Output the [X, Y] coordinate of the center of the cell containing the given text.  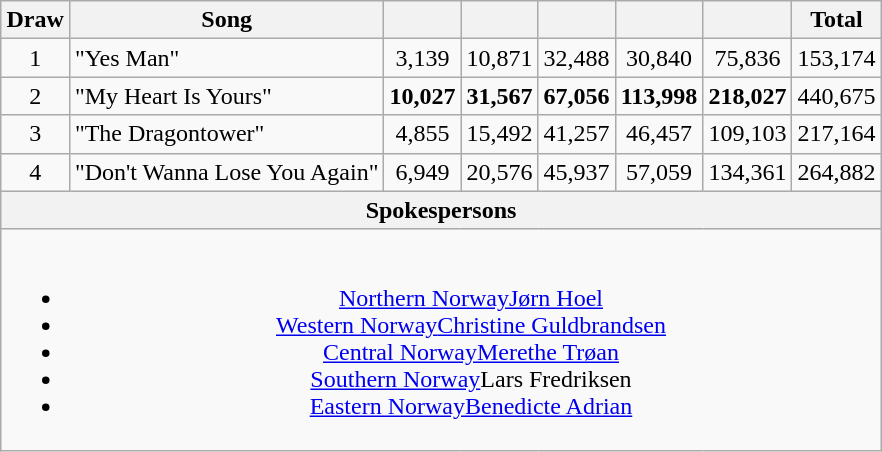
20,576 [500, 172]
2 [35, 96]
Northern NorwayJørn HoelWestern NorwayChristine GuldbrandsenCentral NorwayMerethe TrøanSouthern NorwayLars FredriksenEastern NorwayBenedicte Adrian [441, 340]
15,492 [500, 134]
6,949 [422, 172]
3,139 [422, 58]
"Yes Man" [226, 58]
264,882 [836, 172]
440,675 [836, 96]
4 [35, 172]
153,174 [836, 58]
218,027 [748, 96]
32,488 [576, 58]
57,059 [659, 172]
"The Dragontower" [226, 134]
Draw [35, 20]
30,840 [659, 58]
4,855 [422, 134]
Spokespersons [441, 210]
Song [226, 20]
45,937 [576, 172]
217,164 [836, 134]
134,361 [748, 172]
10,871 [500, 58]
"My Heart Is Yours" [226, 96]
75,836 [748, 58]
46,457 [659, 134]
"Don't Wanna Lose You Again" [226, 172]
3 [35, 134]
31,567 [500, 96]
109,103 [748, 134]
Total [836, 20]
10,027 [422, 96]
1 [35, 58]
41,257 [576, 134]
67,056 [576, 96]
113,998 [659, 96]
